Pinpoint the cell where the given text exists, returning its (x, y) midpoint coordinate. 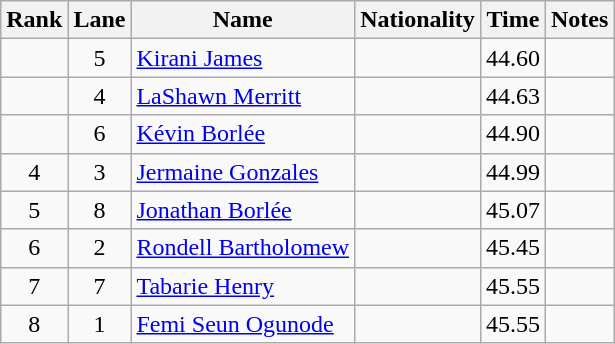
45.07 (512, 210)
Rondell Bartholomew (243, 248)
44.63 (512, 96)
Tabarie Henry (243, 286)
Kévin Borlée (243, 134)
Femi Seun Ogunode (243, 324)
1 (100, 324)
Lane (100, 20)
Nationality (418, 20)
44.60 (512, 58)
Kirani James (243, 58)
45.45 (512, 248)
44.99 (512, 172)
3 (100, 172)
Jonathan Borlée (243, 210)
Name (243, 20)
Time (512, 20)
2 (100, 248)
Notes (579, 20)
LaShawn Merritt (243, 96)
44.90 (512, 134)
Jermaine Gonzales (243, 172)
Rank (34, 20)
